Scan for the cell matching the given text and deliver its [X, Y] coordinate at center. 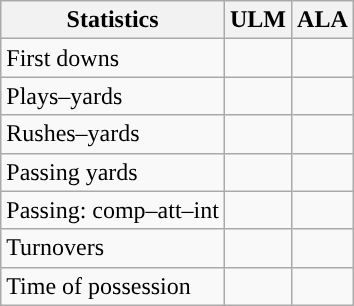
Plays–yards [113, 96]
Time of possession [113, 286]
Passing yards [113, 172]
Turnovers [113, 248]
Passing: comp–att–int [113, 210]
ALA [323, 20]
First downs [113, 58]
Statistics [113, 20]
ULM [258, 20]
Rushes–yards [113, 134]
